From the cell containing the given text, extract its center point as (X, Y) coordinate. 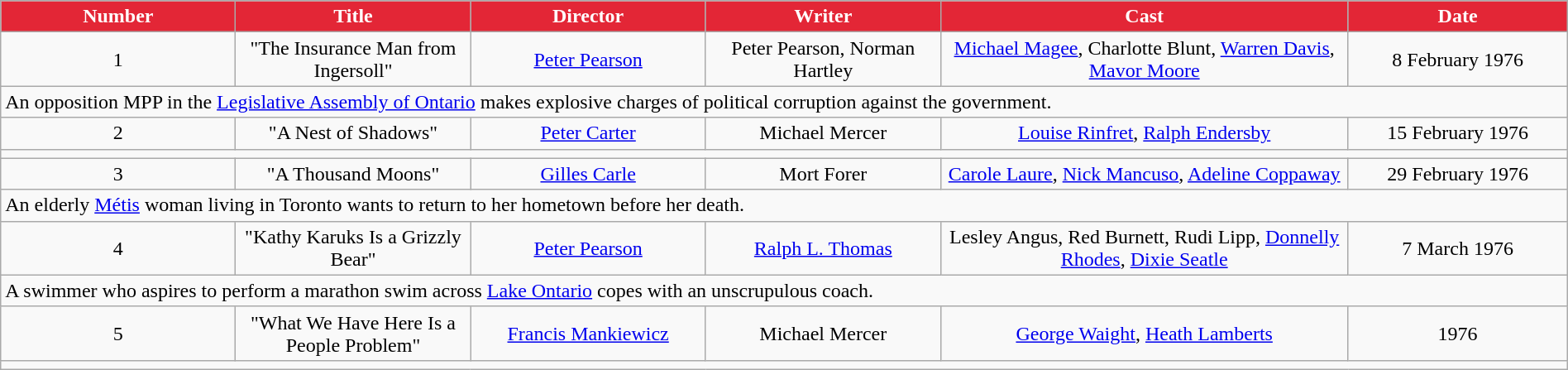
5 (118, 333)
3 (118, 174)
7 March 1976 (1457, 248)
Francis Mankiewicz (588, 333)
"A Nest of Shadows" (353, 133)
Writer (823, 17)
Louise Rinfret, Ralph Endersby (1145, 133)
Number (118, 17)
29 February 1976 (1457, 174)
"A Thousand Moons" (353, 174)
A swimmer who aspires to perform a marathon swim across Lake Ontario copes with an unscrupulous coach. (784, 291)
1 (118, 60)
1976 (1457, 333)
15 February 1976 (1457, 133)
Lesley Angus, Red Burnett, Rudi Lipp, Donnelly Rhodes, Dixie Seatle (1145, 248)
Cast (1145, 17)
Date (1457, 17)
Michael Magee, Charlotte Blunt, Warren Davis, Mavor Moore (1145, 60)
4 (118, 248)
Mort Forer (823, 174)
2 (118, 133)
Peter Carter (588, 133)
Carole Laure, Nick Mancuso, Adeline Coppaway (1145, 174)
"The Insurance Man from Ingersoll" (353, 60)
"What We Have Here Is a People Problem" (353, 333)
Gilles Carle (588, 174)
Ralph L. Thomas (823, 248)
George Waight, Heath Lamberts (1145, 333)
Title (353, 17)
Director (588, 17)
8 February 1976 (1457, 60)
An opposition MPP in the Legislative Assembly of Ontario makes explosive charges of political corruption against the government. (784, 102)
An elderly Métis woman living in Toronto wants to return to her hometown before her death. (784, 205)
Peter Pearson, Norman Hartley (823, 60)
"Kathy Karuks Is a Grizzly Bear" (353, 248)
